Provide the (X, Y) coordinate of the cell's center where the given text is located.  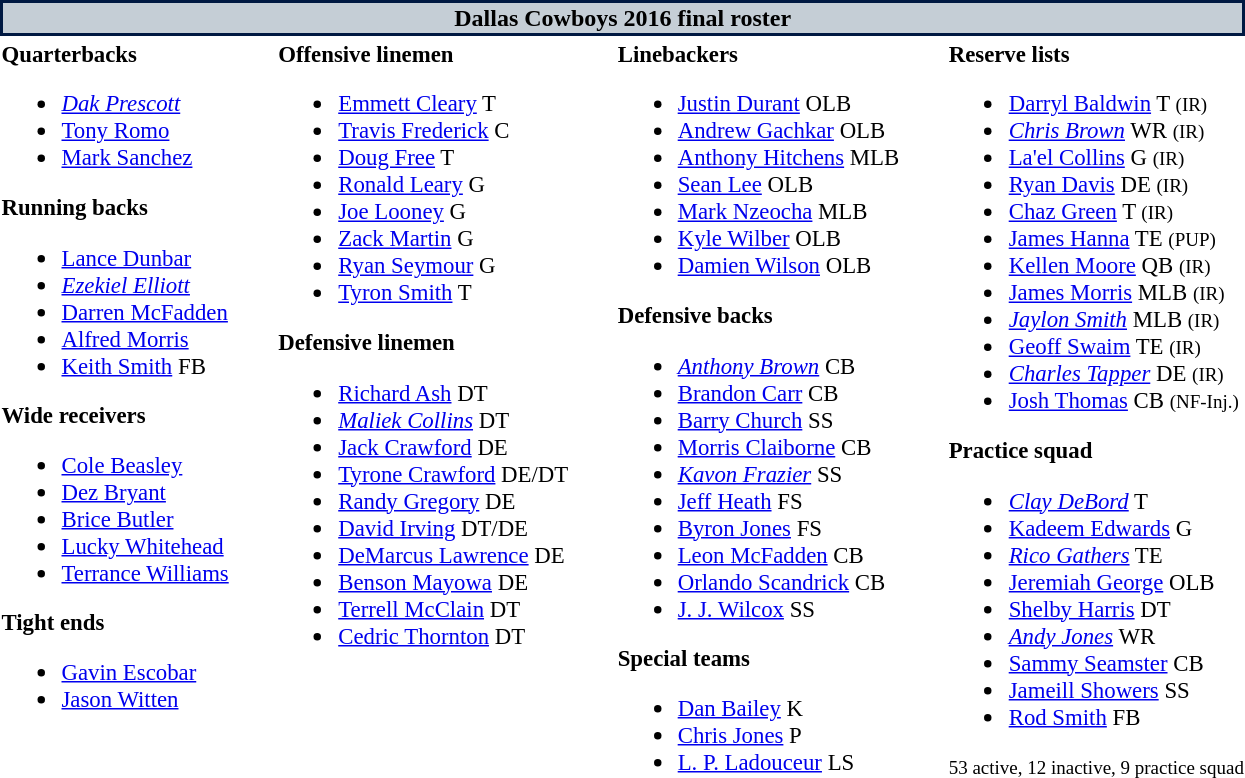
Dallas Cowboys 2016 final roster (622, 18)
